Search for the cell housing the specified text and yield its (X, Y) center coordinate. 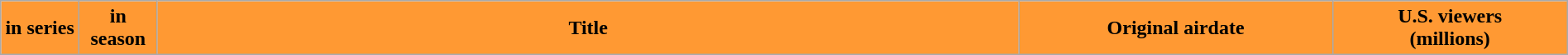
in season (117, 28)
Original airdate (1176, 28)
in series (40, 28)
Title (588, 28)
U.S. viewers(millions) (1450, 28)
